Search for the cell housing the specified text and yield its (X, Y) center coordinate. 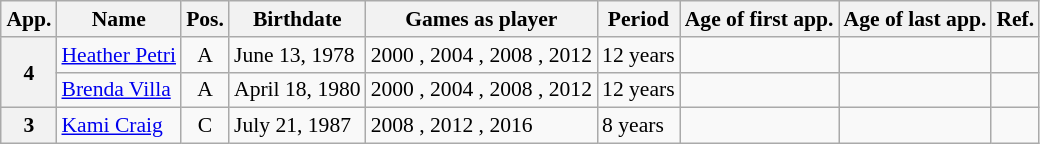
Birthdate (298, 19)
July 21, 1987 (298, 126)
Ref. (1015, 19)
3 (28, 126)
C (205, 126)
Age of first app. (760, 19)
Brenda Villa (118, 90)
8 years (638, 126)
4 (28, 72)
App. (28, 19)
Period (638, 19)
Games as player (482, 19)
Kami Craig (118, 126)
June 13, 1978 (298, 55)
Age of last app. (916, 19)
Pos. (205, 19)
April 18, 1980 (298, 90)
Name (118, 19)
Heather Petri (118, 55)
2008 , 2012 , 2016 (482, 126)
